Return the (x, y) coordinate for the center point of the cell that contains the specified text.  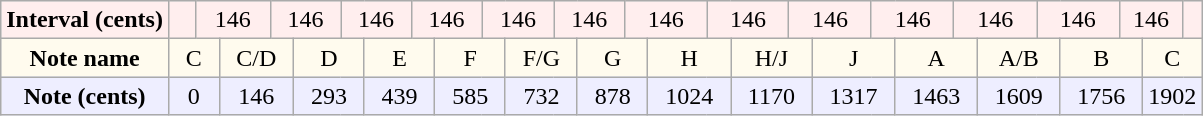
C/D (256, 58)
F/G (541, 58)
H/J (772, 58)
J (854, 58)
1756 (1102, 96)
293 (330, 96)
1463 (936, 96)
732 (541, 96)
878 (612, 96)
Note name (85, 58)
1902 (1172, 96)
D (330, 58)
G (612, 58)
A (936, 58)
Interval (cents) (85, 20)
A/B (1018, 58)
Note (cents) (85, 96)
B (1102, 58)
1317 (854, 96)
H (690, 58)
0 (194, 96)
1609 (1018, 96)
F (470, 58)
1170 (772, 96)
1024 (690, 96)
585 (470, 96)
439 (400, 96)
E (400, 58)
